Scan for the cell matching the given text and deliver its [X, Y] coordinate at center. 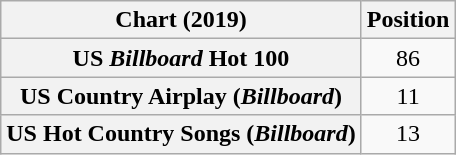
11 [408, 96]
13 [408, 134]
US Country Airplay (Billboard) [181, 96]
Chart (2019) [181, 20]
Position [408, 20]
86 [408, 58]
US Hot Country Songs (Billboard) [181, 134]
US Billboard Hot 100 [181, 58]
